Extract the (X, Y) coordinate from the center of the cell holding the provided text.  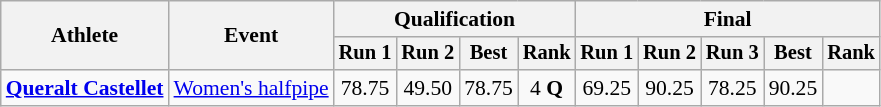
4 Q (547, 88)
Event (252, 36)
Queralt Castellet (85, 88)
78.25 (732, 88)
Women's halfpipe (252, 88)
Final (727, 19)
49.50 (428, 88)
69.25 (606, 88)
Athlete (85, 36)
Qualification (455, 19)
Run 3 (732, 54)
